Locate the cell with the specified text and output its [x, y] center coordinate. 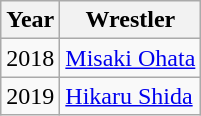
Wrestler [130, 20]
Misaki Ohata [130, 58]
2018 [30, 58]
Year [30, 20]
Hikaru Shida [130, 96]
2019 [30, 96]
